Search for the cell housing the specified text and yield its (X, Y) center coordinate. 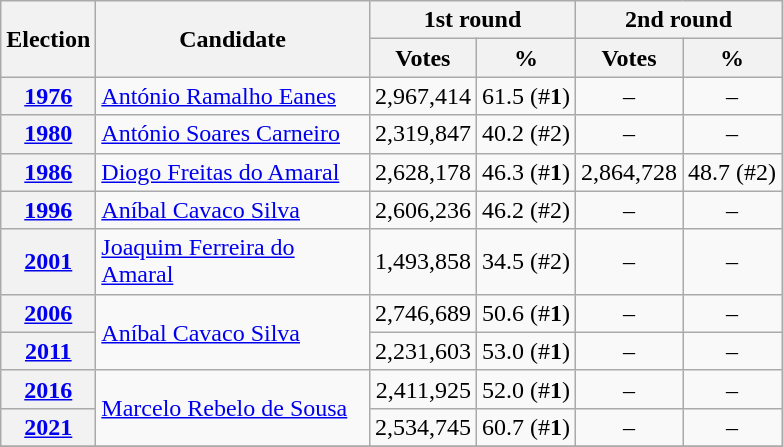
2,628,178 (422, 172)
2,231,603 (422, 351)
2,319,847 (422, 134)
50.6 (#1) (526, 313)
2011 (48, 351)
46.3 (#1) (526, 172)
Election (48, 39)
2021 (48, 427)
40.2 (#2) (526, 134)
Joaquim Ferreira do Amaral (233, 262)
2,534,745 (422, 427)
61.5 (#1) (526, 96)
2nd round (678, 20)
1976 (48, 96)
1986 (48, 172)
48.7 (#2) (732, 172)
António Soares Carneiro (233, 134)
António Ramalho Eanes (233, 96)
1st round (472, 20)
2,864,728 (628, 172)
2016 (48, 389)
46.2 (#2) (526, 210)
1996 (48, 210)
60.7 (#1) (526, 427)
Marcelo Rebelo de Sousa (233, 408)
1980 (48, 134)
1,493,858 (422, 262)
2,746,689 (422, 313)
52.0 (#1) (526, 389)
53.0 (#1) (526, 351)
2,967,414 (422, 96)
Candidate (233, 39)
34.5 (#2) (526, 262)
2,411,925 (422, 389)
2,606,236 (422, 210)
Diogo Freitas do Amaral (233, 172)
2006 (48, 313)
2001 (48, 262)
